Search for the cell housing the specified text and yield its [X, Y] center coordinate. 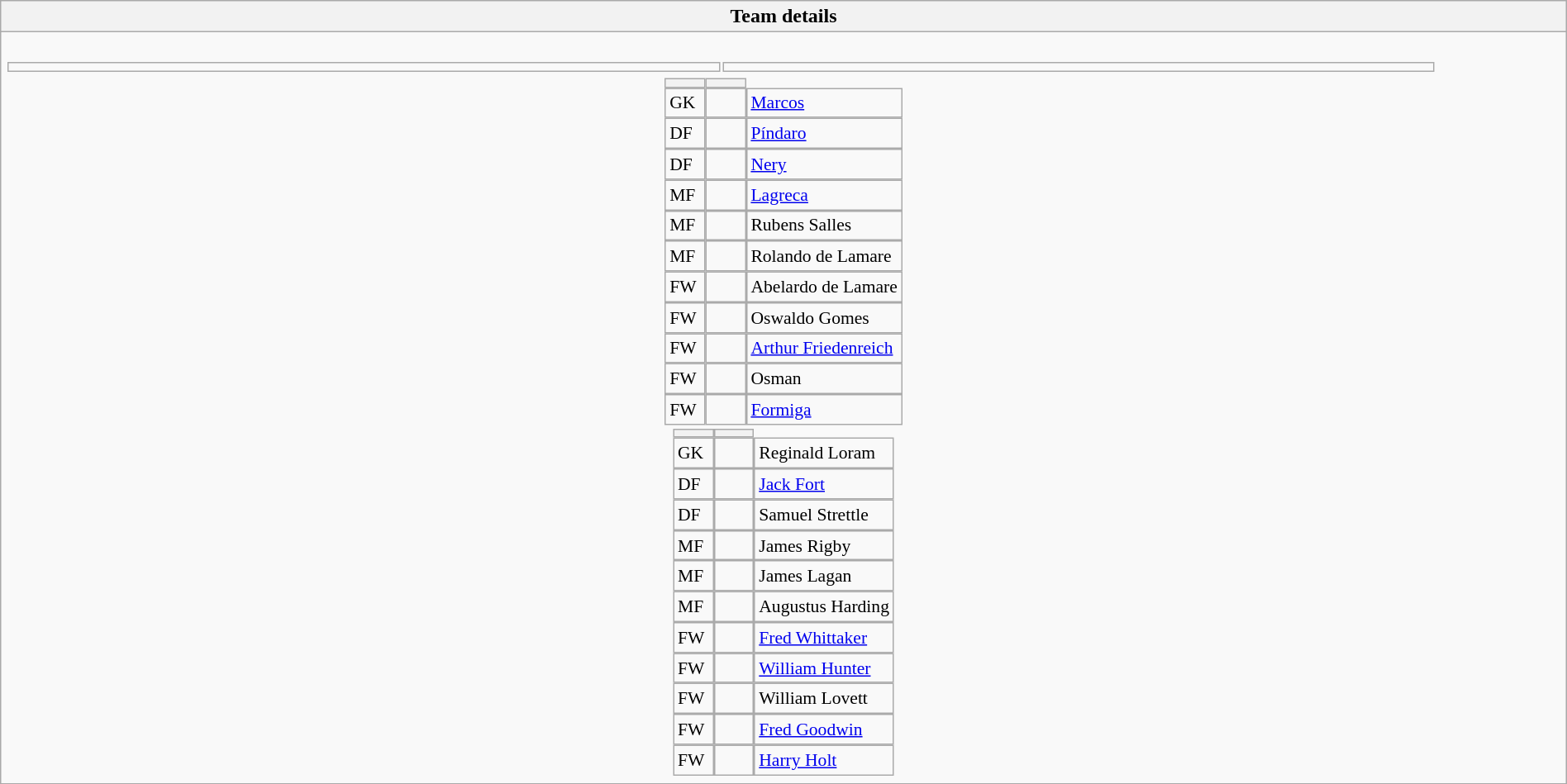
Samuel Strettle [823, 514]
Augustus Harding [823, 606]
Marcos [825, 102]
Formiga [825, 410]
Reginald Loram [823, 453]
Nery [825, 164]
Abelardo de Lamare [825, 287]
William Hunter [823, 668]
Osman [825, 378]
Arthur Friedenreich [825, 349]
Rolando de Lamare [825, 256]
Lagreca [825, 195]
Oswaldo Gomes [825, 317]
Fred Goodwin [823, 729]
Team details [783, 17]
Harry Holt [823, 760]
Rubens Salles [825, 225]
James Rigby [823, 545]
James Lagan [823, 577]
Jack Fort [823, 484]
William Lovett [823, 699]
Fred Whittaker [823, 638]
Píndaro [825, 134]
